Pinpoint the cell where the given text exists, returning its [x, y] midpoint coordinate. 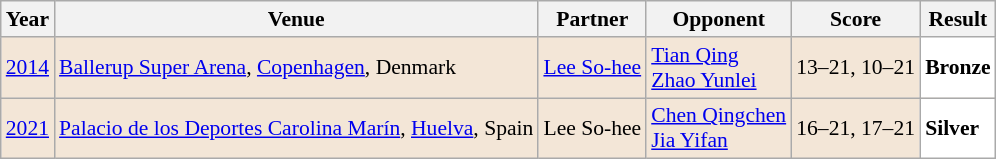
Opponent [718, 19]
Silver [958, 128]
2014 [28, 68]
Partner [592, 19]
Palacio de los Deportes Carolina Marín, Huelva, Spain [296, 128]
2021 [28, 128]
Year [28, 19]
Chen Qingchen Jia Yifan [718, 128]
Score [856, 19]
Bronze [958, 68]
Tian Qing Zhao Yunlei [718, 68]
13–21, 10–21 [856, 68]
Result [958, 19]
16–21, 17–21 [856, 128]
Ballerup Super Arena, Copenhagen, Denmark [296, 68]
Venue [296, 19]
